For the text-containing cell, return its midpoint in (x, y) coordinate format. 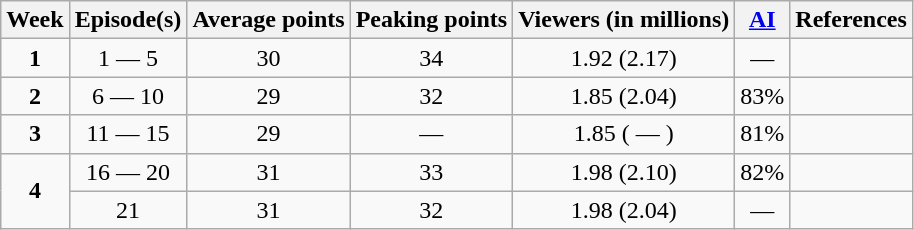
1.98 (2.10) (624, 172)
4 (35, 191)
1.85 (2.04) (624, 96)
30 (268, 58)
Episode(s) (128, 20)
1.92 (2.17) (624, 58)
82% (762, 172)
83% (762, 96)
Average points (268, 20)
Peaking points (431, 20)
34 (431, 58)
3 (35, 134)
33 (431, 172)
References (852, 20)
1 (35, 58)
Week (35, 20)
1.85 ( — ) (624, 134)
16 — 20 (128, 172)
Viewers (in millions) (624, 20)
81% (762, 134)
AI (762, 20)
1.98 (2.04) (624, 210)
11 — 15 (128, 134)
1 — 5 (128, 58)
2 (35, 96)
21 (128, 210)
6 — 10 (128, 96)
